Scan for the cell matching the given text and deliver its (x, y) coordinate at center. 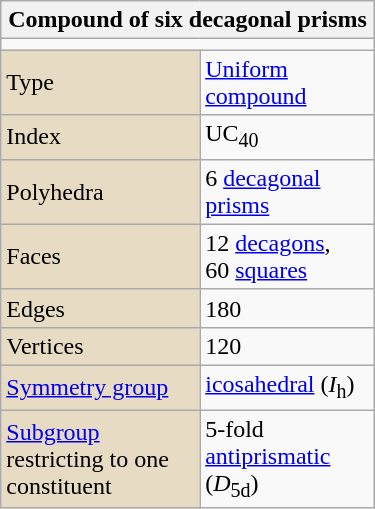
12 decagons,60 squares (288, 256)
5-fold antiprismatic (D5d) (288, 459)
Uniform compound (288, 82)
180 (288, 308)
Index (100, 137)
Symmetry group (100, 388)
Compound of six decagonal prisms (188, 20)
UC40 (288, 137)
icosahedral (Ih) (288, 388)
Faces (100, 256)
Type (100, 82)
Subgroup restricting to one constituent (100, 459)
120 (288, 346)
Vertices (100, 346)
6 decagonal prisms (288, 192)
Polyhedra (100, 192)
Edges (100, 308)
